Capture the cell that displays the provided text and extract its (x, y) central coordinate. 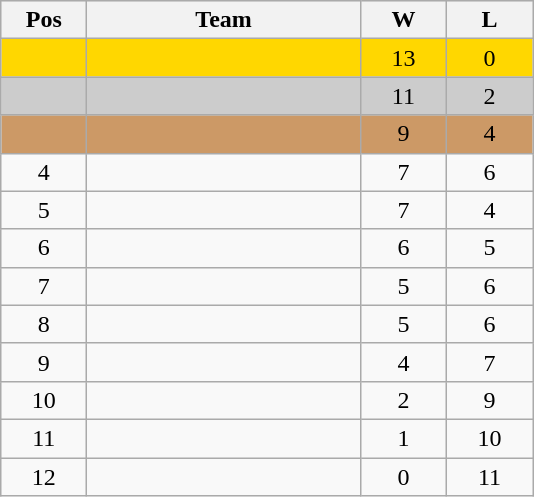
L (489, 20)
Pos (44, 20)
8 (44, 324)
13 (403, 58)
12 (44, 477)
1 (403, 438)
Team (224, 20)
W (403, 20)
